Find where the given text appears and provide that cell's center as [x, y] coordinate. 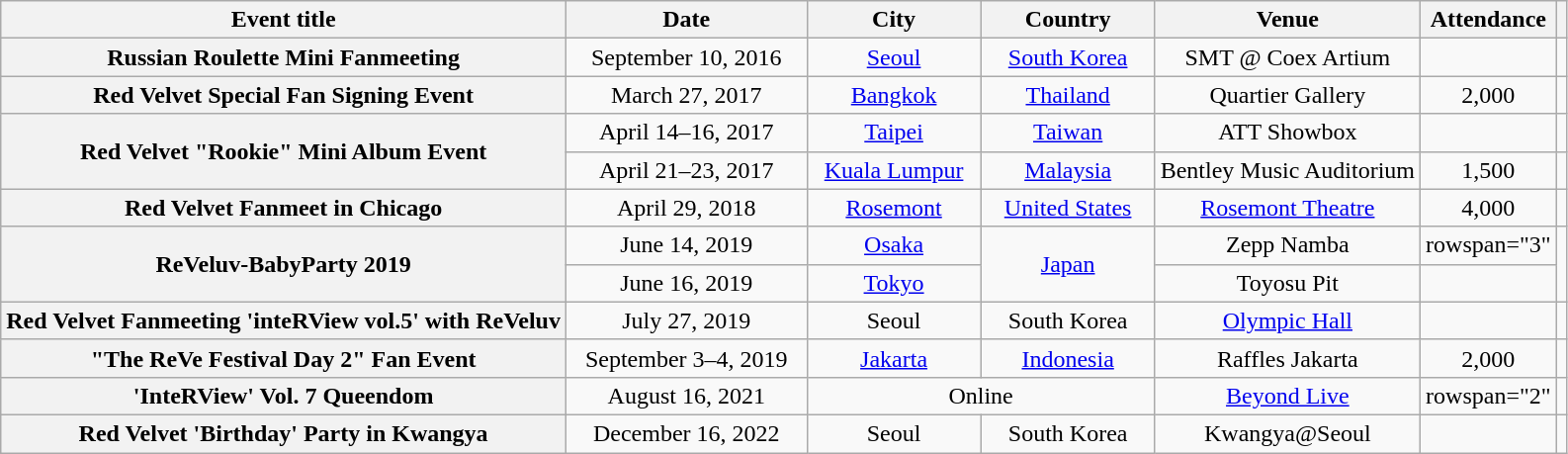
City [894, 20]
Zepp Namba [1287, 245]
Kwangya@Seoul [1287, 433]
Bangkok [894, 95]
Toyosu Pit [1287, 283]
Bentley Music Auditorium [1287, 170]
Date [686, 20]
ReVeluv-BabyParty 2019 [284, 264]
Rosemont [894, 208]
April 21–23, 2017 [686, 170]
Venue [1287, 20]
June 14, 2019 [686, 245]
Red Velvet 'Birthday' Party in Kwangya [284, 433]
Jakarta [894, 358]
"The ReVe Festival Day 2" Fan Event [284, 358]
Thailand [1068, 95]
Taiwan [1068, 133]
December 16, 2022 [686, 433]
Osaka [894, 245]
July 27, 2019 [686, 320]
September 3–4, 2019 [686, 358]
1,500 [1489, 170]
Country [1068, 20]
Tokyo [894, 283]
Red Velvet "Rookie" Mini Album Event [284, 151]
4,000 [1489, 208]
Taipei [894, 133]
rowspan="3" [1489, 245]
August 16, 2021 [686, 396]
United States [1068, 208]
Attendance [1489, 20]
Red Velvet Fanmeet in Chicago [284, 208]
Malaysia [1068, 170]
Raffles Jakarta [1287, 358]
June 16, 2019 [686, 283]
ATT Showbox [1287, 133]
Russian Roulette Mini Fanmeeting [284, 57]
Indonesia [1068, 358]
Event title [284, 20]
rowspan="2" [1489, 396]
Red Velvet Special Fan Signing Event [284, 95]
Online [981, 396]
April 14–16, 2017 [686, 133]
Rosemont Theatre [1287, 208]
Beyond Live [1287, 396]
September 10, 2016 [686, 57]
SMT @ Coex Artium [1287, 57]
'InteRView' Vol. 7 Queendom [284, 396]
Red Velvet Fanmeeting 'inteRView vol.5' with ReVeluv [284, 320]
April 29, 2018 [686, 208]
Quartier Gallery [1287, 95]
Kuala Lumpur [894, 170]
Japan [1068, 264]
March 27, 2017 [686, 95]
Olympic Hall [1287, 320]
